Locate the cell with the specified text and output its (x, y) center coordinate. 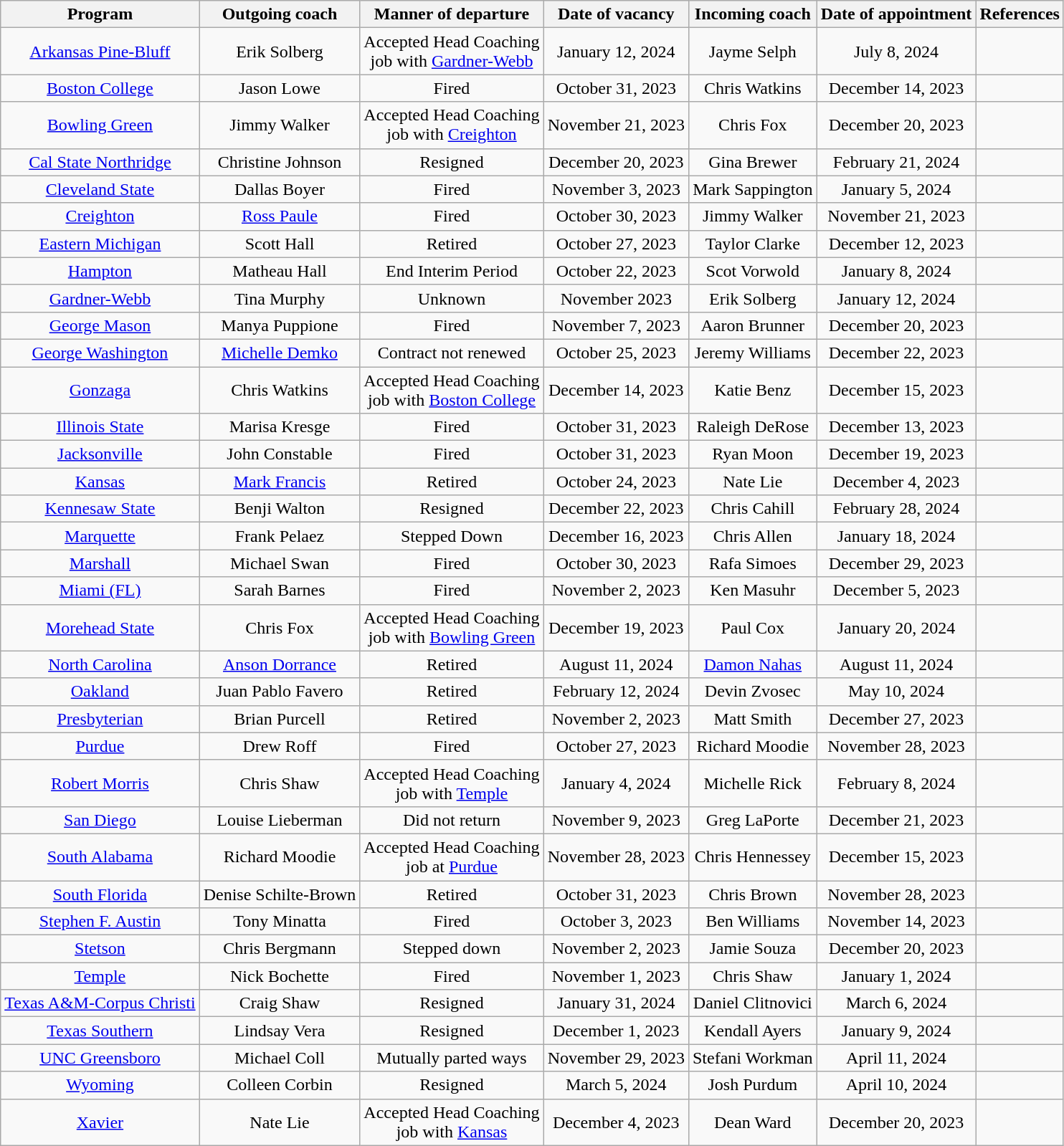
November 1, 2023 (616, 976)
Unknown (452, 298)
November 2023 (616, 298)
Program (100, 14)
January 4, 2024 (616, 783)
Jacksonville (100, 454)
Michael Swan (280, 563)
Michelle Demko (280, 353)
Colleen Corbin (280, 1085)
Stepped down (452, 949)
Denise Schilte-Brown (280, 894)
Purdue (100, 746)
Michelle Rick (753, 783)
Hampton (100, 271)
Cal State Northridge (100, 162)
South Alabama (100, 857)
Stetson (100, 949)
Robert Morris (100, 783)
Wyoming (100, 1085)
February 28, 2024 (896, 509)
Date of vacancy (616, 14)
Matheau Hall (280, 271)
December 5, 2023 (896, 591)
South Florida (100, 894)
Accepted Head Coachingjob with Temple (452, 783)
Jeremy Williams (753, 353)
Jamie Souza (753, 949)
Taylor Clarke (753, 244)
January 31, 2024 (616, 1003)
Tony Minatta (280, 922)
Anson Dorrance (280, 664)
Greg LaPorte (753, 820)
Gina Brewer (753, 162)
Louise Lieberman (280, 820)
Dallas Boyer (280, 189)
Aaron Brunner (753, 325)
October 24, 2023 (616, 482)
Daniel Clitnovici (753, 1003)
Chris Brown (753, 894)
November 9, 2023 (616, 820)
February 21, 2024 (896, 162)
Scott Hall (280, 244)
Accepted Head Coachingjob with Gardner-Webb (452, 52)
Kennesaw State (100, 509)
Marisa Kresge (280, 427)
Paul Cox (753, 628)
George Washington (100, 353)
Gonzaga (100, 390)
Kansas (100, 482)
Katie Benz (753, 390)
Kendall Ayers (753, 1031)
Marquette (100, 536)
Marshall (100, 563)
Mark Francis (280, 482)
April 10, 2024 (896, 1085)
Chris Cahill (753, 509)
Ken Masuhr (753, 591)
Jason Lowe (280, 88)
November 3, 2023 (616, 189)
Did not return (452, 820)
Miami (FL) (100, 591)
February 12, 2024 (616, 692)
Sarah Barnes (280, 591)
Raleigh DeRose (753, 427)
Stepped Down (452, 536)
December 12, 2023 (896, 244)
March 6, 2024 (896, 1003)
Creighton (100, 216)
December 1, 2023 (616, 1031)
Matt Smith (753, 719)
May 10, 2024 (896, 692)
October 3, 2023 (616, 922)
Accepted Head Coachingjob with Kansas (452, 1122)
John Constable (280, 454)
Date of appointment (896, 14)
George Mason (100, 325)
Ross Paule (280, 216)
Morehead State (100, 628)
UNC Greensboro (100, 1058)
End Interim Period (452, 271)
Gardner-Webb (100, 298)
Accepted Head Coachingjob with Bowling Green (452, 628)
Boston College (100, 88)
Tina Murphy (280, 298)
July 8, 2024 (896, 52)
Stefani Workman (753, 1058)
Presbyterian (100, 719)
Mutually parted ways (452, 1058)
December 13, 2023 (896, 427)
April 11, 2024 (896, 1058)
Jayme Selph (753, 52)
October 25, 2023 (616, 353)
Texas A&M-Corpus Christi (100, 1003)
December 29, 2023 (896, 563)
January 20, 2024 (896, 628)
Michael Coll (280, 1058)
Accepted Head Coachingjob at Purdue (452, 857)
Illinois State (100, 427)
Manya Puppione (280, 325)
Dean Ward (753, 1122)
January 1, 2024 (896, 976)
January 8, 2024 (896, 271)
Josh Purdum (753, 1085)
San Diego (100, 820)
Arkansas Pine-Bluff (100, 52)
Accepted Head Coachingjob with Boston College (452, 390)
Contract not renewed (452, 353)
November 14, 2023 (896, 922)
Craig Shaw (280, 1003)
Ben Williams (753, 922)
December 27, 2023 (896, 719)
Lindsay Vera (280, 1031)
Frank Pelaez (280, 536)
Juan Pablo Favero (280, 692)
March 5, 2024 (616, 1085)
Cleveland State (100, 189)
December 16, 2023 (616, 536)
Rafa Simoes (753, 563)
Chris Hennessey (753, 857)
References (1020, 14)
Incoming coach (753, 14)
Chris Bergmann (280, 949)
Drew Roff (280, 746)
October 22, 2023 (616, 271)
Accepted Head Coachingjob with Creighton (452, 125)
Devin Zvosec (753, 692)
January 18, 2024 (896, 536)
North Carolina (100, 664)
Christine Johnson (280, 162)
Chris Allen (753, 536)
Ryan Moon (753, 454)
Bowling Green (100, 125)
Xavier (100, 1122)
Brian Purcell (280, 719)
November 29, 2023 (616, 1058)
December 21, 2023 (896, 820)
February 8, 2024 (896, 783)
Manner of departure (452, 14)
Oakland (100, 692)
November 7, 2023 (616, 325)
Mark Sappington (753, 189)
Outgoing coach (280, 14)
January 5, 2024 (896, 189)
Scot Vorwold (753, 271)
Damon Nahas (753, 664)
Texas Southern (100, 1031)
Eastern Michigan (100, 244)
Nick Bochette (280, 976)
Temple (100, 976)
Benji Walton (280, 509)
Stephen F. Austin (100, 922)
January 9, 2024 (896, 1031)
